Find where the given text appears and provide that cell's center as (x, y) coordinate. 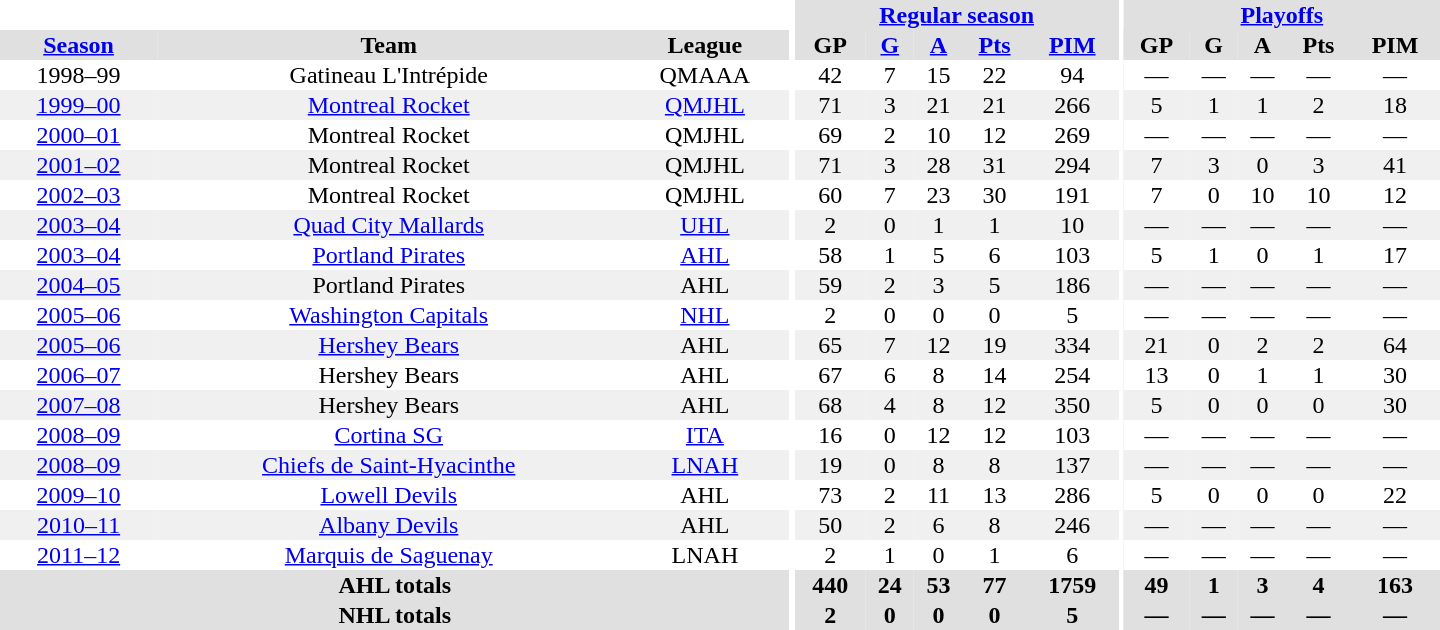
1759 (1072, 585)
Season (78, 45)
2000–01 (78, 135)
Quad City Mallards (388, 225)
69 (830, 135)
65 (830, 345)
1998–99 (78, 75)
15 (938, 75)
2011–12 (78, 555)
2006–07 (78, 375)
UHL (704, 225)
67 (830, 375)
254 (1072, 375)
17 (1395, 255)
94 (1072, 75)
Washington Capitals (388, 315)
Marquis de Saguenay (388, 555)
49 (1157, 585)
2001–02 (78, 165)
60 (830, 195)
440 (830, 585)
11 (938, 495)
59 (830, 285)
50 (830, 525)
334 (1072, 345)
163 (1395, 585)
1999–00 (78, 105)
18 (1395, 105)
31 (994, 165)
Chiefs de Saint-Hyacinthe (388, 465)
NHL (704, 315)
Playoffs (1282, 15)
Regular season (956, 15)
294 (1072, 165)
186 (1072, 285)
58 (830, 255)
2004–05 (78, 285)
286 (1072, 495)
Cortina SG (388, 435)
73 (830, 495)
266 (1072, 105)
350 (1072, 405)
QMAAA (704, 75)
77 (994, 585)
42 (830, 75)
Lowell Devils (388, 495)
2007–08 (78, 405)
2009–10 (78, 495)
269 (1072, 135)
28 (938, 165)
14 (994, 375)
191 (1072, 195)
53 (938, 585)
24 (890, 585)
Gatineau L'Intrépide (388, 75)
Albany Devils (388, 525)
2002–03 (78, 195)
16 (830, 435)
AHL totals (395, 585)
ITA (704, 435)
41 (1395, 165)
246 (1072, 525)
2010–11 (78, 525)
23 (938, 195)
137 (1072, 465)
NHL totals (395, 615)
League (704, 45)
68 (830, 405)
64 (1395, 345)
Team (388, 45)
